Return the [x, y] coordinate for the center point of the cell that contains the specified text.  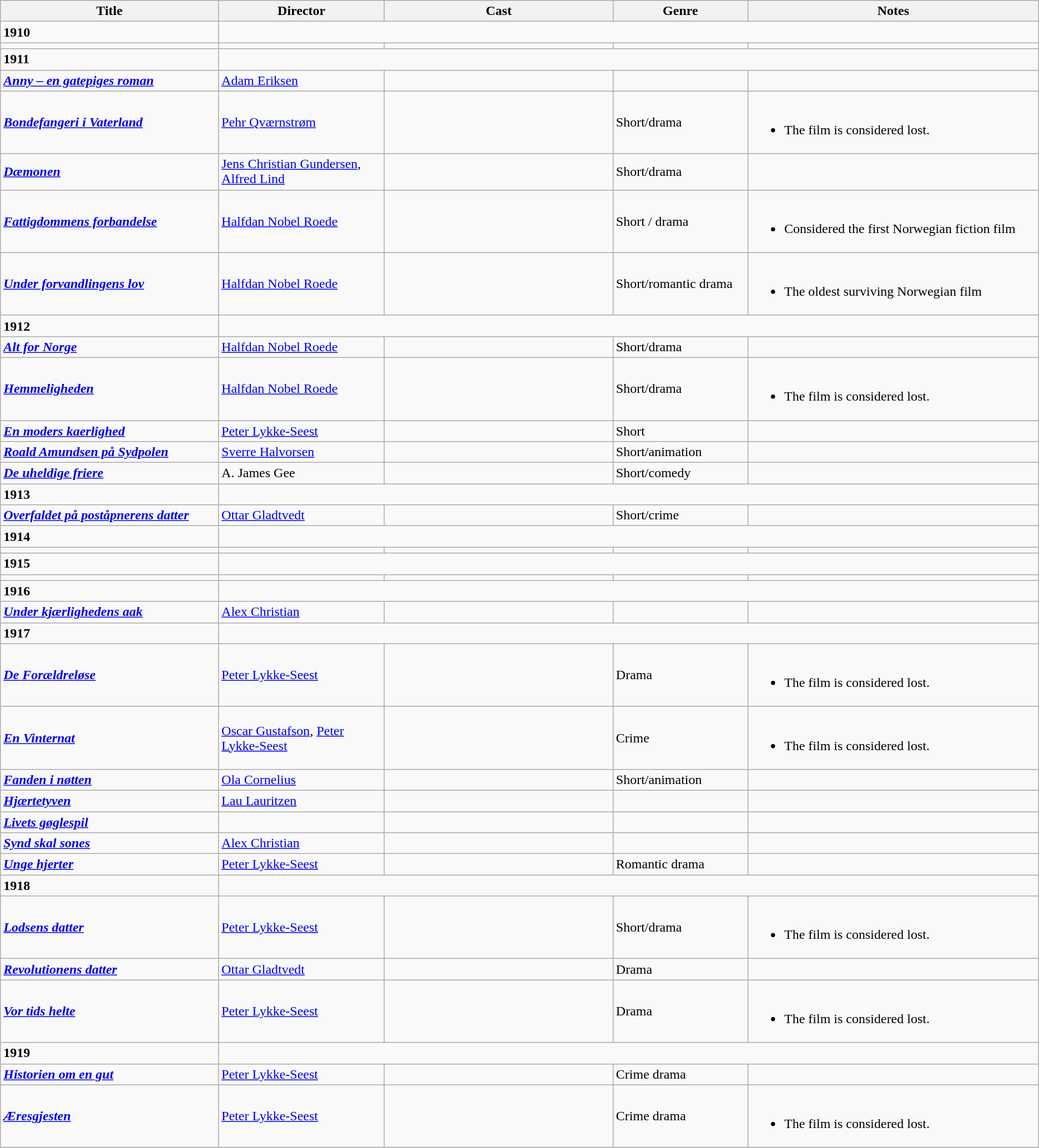
Alt for Norge [110, 347]
Romantic drama [680, 864]
Notes [893, 11]
Hemmeligheden [110, 388]
Roald Amundsen på Sydpolen [110, 452]
Livets gøglespil [110, 822]
Overfaldet på poståpnerens datter [110, 515]
Pehr Qværnstrøm [302, 122]
Fattigdommens forbandelse [110, 221]
Cast [498, 11]
Lodsens datter [110, 928]
Crime [680, 738]
Revolutionens datter [110, 969]
1915 [110, 564]
The oldest surviving Norwegian film [893, 284]
Adam Eriksen [302, 80]
Sverre Halvorsen [302, 452]
A. James Gee [302, 473]
Jens Christian Gundersen, Alfred Lind [302, 172]
1911 [110, 59]
Lau Lauritzen [302, 801]
1919 [110, 1053]
1912 [110, 326]
Director [302, 11]
Bondefangeri i Vaterland [110, 122]
De uheldige friere [110, 473]
1918 [110, 886]
Hjærtetyven [110, 801]
De Forældreløse [110, 675]
Short/comedy [680, 473]
Under kjærlighedens aak [110, 612]
Anny – en gatepiges roman [110, 80]
Short/romantic drama [680, 284]
1917 [110, 633]
Short / drama [680, 221]
Dæmonen [110, 172]
Synd skal sones [110, 843]
Fanden i nøtten [110, 780]
En Vinternat [110, 738]
Vor tids helte [110, 1011]
Historien om en gut [110, 1074]
En moders kaerlighed [110, 431]
Short/crime [680, 515]
1913 [110, 494]
1914 [110, 537]
1916 [110, 591]
Considered the first Norwegian fiction film [893, 221]
Unge hjerter [110, 864]
Æresgjesten [110, 1116]
Under forvandlingens lov [110, 284]
Oscar Gustafson, Peter Lykke-Seest [302, 738]
Short [680, 431]
1910 [110, 32]
Ola Cornelius [302, 780]
Genre [680, 11]
Title [110, 11]
